For the text-containing cell, return its midpoint in (X, Y) coordinate format. 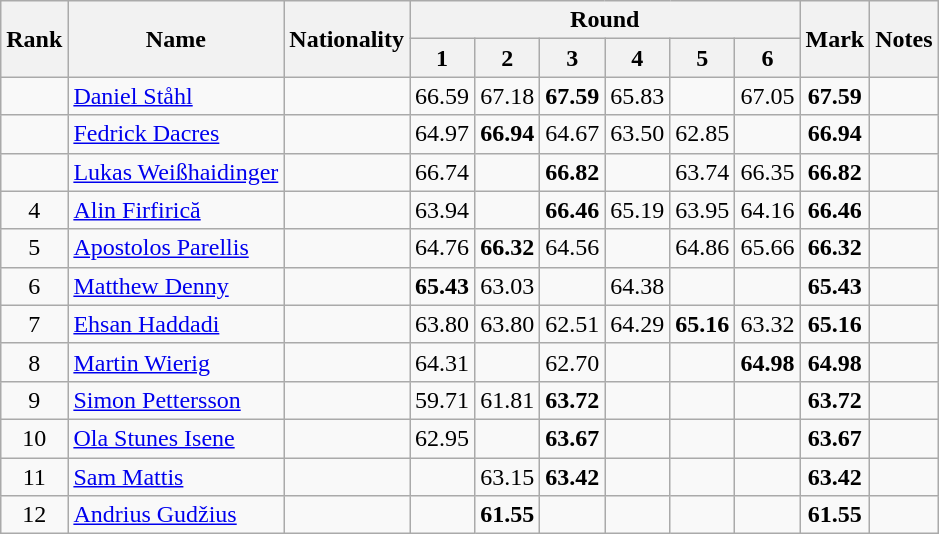
64.38 (638, 286)
Daniel Ståhl (176, 96)
11 (34, 477)
63.94 (442, 210)
Ola Stunes Isene (176, 438)
Fedrick Dacres (176, 134)
10 (34, 438)
Mark (835, 39)
7 (34, 324)
Round (605, 20)
67.05 (768, 96)
63.74 (702, 172)
67.18 (508, 96)
Sam Mattis (176, 477)
2 (508, 58)
63.15 (508, 477)
59.71 (442, 400)
66.59 (442, 96)
62.85 (702, 134)
Martin Wierig (176, 362)
Rank (34, 39)
64.76 (442, 248)
62.95 (442, 438)
Notes (904, 39)
64.16 (768, 210)
1 (442, 58)
3 (572, 58)
66.35 (768, 172)
Nationality (347, 39)
Simon Pettersson (176, 400)
65.19 (638, 210)
64.67 (572, 134)
62.51 (572, 324)
64.29 (638, 324)
63.50 (638, 134)
63.32 (768, 324)
64.97 (442, 134)
12 (34, 515)
Alin Firfirică (176, 210)
8 (34, 362)
64.31 (442, 362)
64.86 (702, 248)
Apostolos Parellis (176, 248)
Matthew Denny (176, 286)
Ehsan Haddadi (176, 324)
61.81 (508, 400)
Andrius Gudžius (176, 515)
63.03 (508, 286)
64.56 (572, 248)
Name (176, 39)
62.70 (572, 362)
65.66 (768, 248)
Lukas Weißhaidinger (176, 172)
66.74 (442, 172)
63.95 (702, 210)
65.83 (638, 96)
9 (34, 400)
